Output the [X, Y] coordinate of the center of the cell containing the given text.  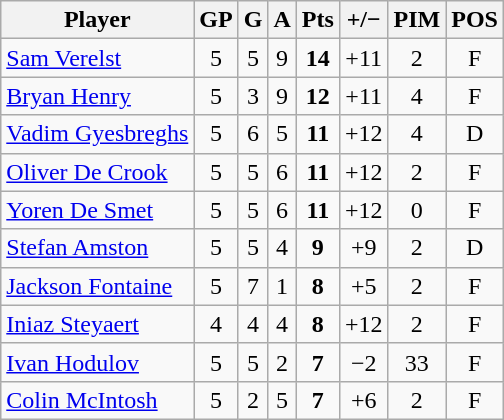
−2 [364, 362]
33 [417, 362]
Bryan Henry [98, 96]
Pts [318, 20]
+5 [364, 286]
Oliver De Crook [98, 172]
POS [475, 20]
Player [98, 20]
Sam Verelst [98, 58]
Stefan Amston [98, 248]
G [253, 20]
Yoren De Smet [98, 210]
3 [253, 96]
12 [318, 96]
A [282, 20]
14 [318, 58]
Jackson Fontaine [98, 286]
Vadim Gyesbreghs [98, 134]
Colin McIntosh [98, 400]
+6 [364, 400]
+9 [364, 248]
+/− [364, 20]
1 [282, 286]
PIM [417, 20]
GP [216, 20]
Iniaz Steyaert [98, 324]
Ivan Hodulov [98, 362]
0 [417, 210]
